Search for the cell housing the specified text and yield its (x, y) center coordinate. 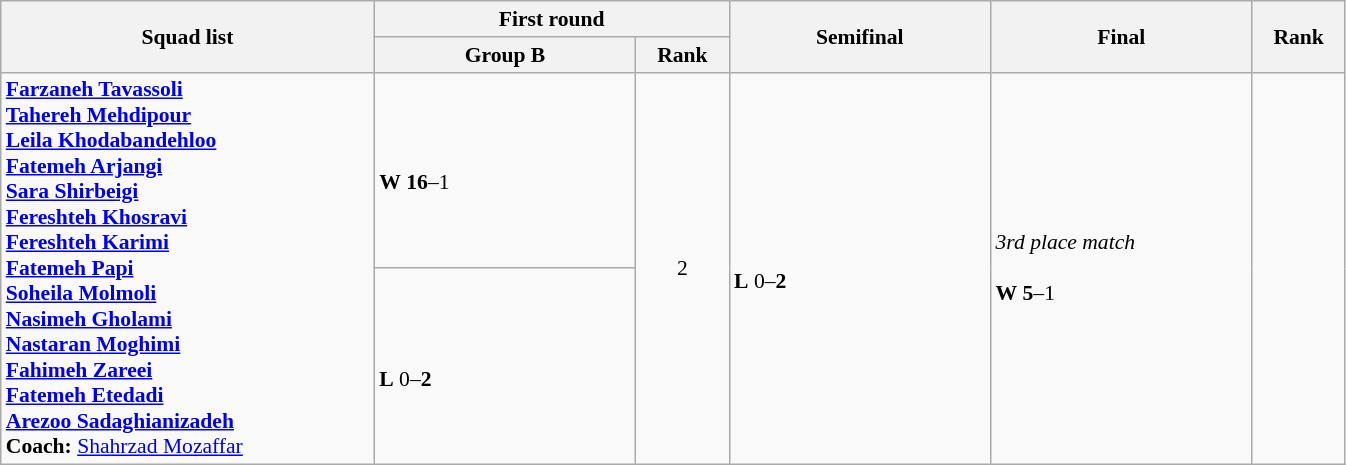
Group B (504, 55)
3rd place matchW 5–1 (1120, 268)
Squad list (188, 36)
Final (1120, 36)
W 16–1 (504, 170)
2 (682, 268)
First round (552, 19)
Semifinal (860, 36)
